Capture the cell that displays the provided text and extract its (x, y) central coordinate. 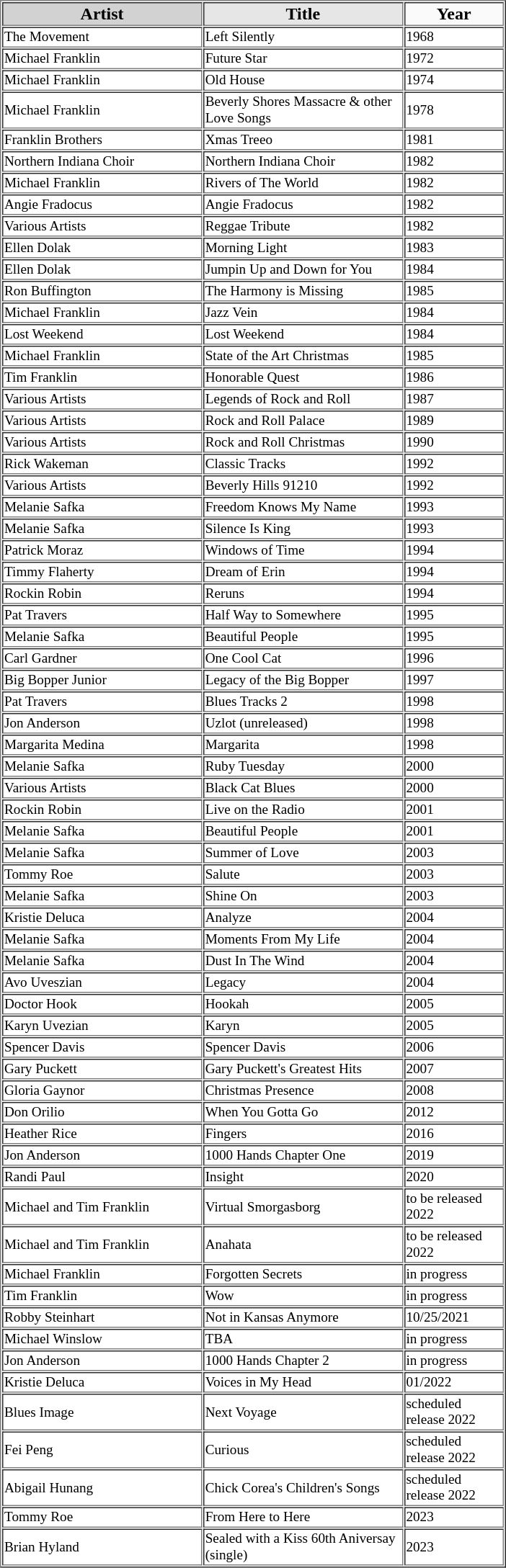
1997 (454, 680)
Christmas Presence (303, 1090)
1981 (454, 140)
Rivers of The World (303, 183)
Virtual Smorgasborg (303, 1207)
Gloria Gaynor (102, 1090)
Honorable Quest (303, 377)
1990 (454, 442)
Don Orilio (102, 1112)
Analyze (303, 918)
1996 (454, 658)
Rick Wakeman (102, 464)
TBA (303, 1339)
Karyn Uvezian (102, 1026)
From Here to Here (303, 1517)
Old House (303, 81)
Silence Is King (303, 529)
Title (303, 14)
Michael Winslow (102, 1339)
1986 (454, 377)
Big Bopper Junior (102, 680)
Doctor Hook (102, 1004)
Beverly Hills 91210 (303, 485)
2020 (454, 1177)
Shine On (303, 896)
Sealed with a Kiss 60th Aniversay (single) (303, 1547)
Margarita (303, 745)
Salute (303, 874)
Voices in My Head (303, 1382)
Live on the Radio (303, 810)
Randi Paul (102, 1177)
Curious (303, 1451)
The Movement (102, 37)
Morning Light (303, 248)
Dream of Erin (303, 572)
Freedom Knows My Name (303, 507)
Wow (303, 1296)
Legends of Rock and Roll (303, 399)
Avo Uveszian (102, 982)
01/2022 (454, 1382)
Robby Steinhart (102, 1317)
2012 (454, 1112)
Year (454, 14)
Windows of Time (303, 550)
Patrick Moraz (102, 550)
Hookah (303, 1004)
Fei Peng (102, 1451)
Insight (303, 1177)
Summer of Love (303, 853)
Blues Image (102, 1412)
Rock and Roll Palace (303, 421)
Future Star (303, 59)
Reruns (303, 593)
Blues Tracks 2 (303, 702)
Fingers (303, 1134)
Rock and Roll Christmas (303, 442)
1968 (454, 37)
1987 (454, 399)
Carl Gardner (102, 658)
Legacy (303, 982)
One Cool Cat (303, 658)
Not in Kansas Anymore (303, 1317)
Artist (102, 14)
When You Gotta Go (303, 1112)
1000 Hands Chapter One (303, 1155)
Next Voyage (303, 1412)
Abigail Hunang (102, 1488)
Ron Buffington (102, 291)
The Harmony is Missing (303, 291)
Forgotten Secrets (303, 1274)
Half Way to Somewhere (303, 615)
Left Silently (303, 37)
Jazz Vein (303, 313)
Timmy Flaherty (102, 572)
1989 (454, 421)
Reggae Tribute (303, 226)
Heather Rice (102, 1134)
1974 (454, 81)
Chick Corea's Children's Songs (303, 1488)
Gary Puckett (102, 1069)
1978 (454, 111)
2008 (454, 1090)
Uzlot (unreleased) (303, 723)
Anahata (303, 1245)
Gary Puckett's Greatest Hits (303, 1069)
2019 (454, 1155)
Legacy of the Big Bopper (303, 680)
Franklin Brothers (102, 140)
Moments From My Life (303, 939)
1972 (454, 59)
2006 (454, 1047)
Ruby Tuesday (303, 766)
Classic Tracks (303, 464)
Beverly Shores Massacre & other Love Songs (303, 111)
Black Cat Blues (303, 788)
Margarita Medina (102, 745)
Xmas Treeo (303, 140)
2016 (454, 1134)
2007 (454, 1069)
Dust In The Wind (303, 961)
State of the Art Christmas (303, 356)
10/25/2021 (454, 1317)
1983 (454, 248)
1000 Hands Chapter 2 (303, 1361)
Karyn (303, 1026)
Jumpin Up and Down for You (303, 269)
Brian Hyland (102, 1547)
